Identify which cell holds the provided text, then report its [X, Y] central coordinate. 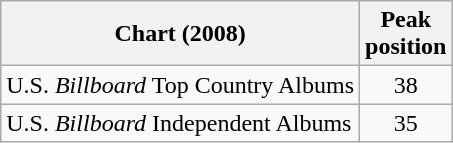
Chart (2008) [180, 34]
U.S. Billboard Independent Albums [180, 123]
35 [406, 123]
Peakposition [406, 34]
U.S. Billboard Top Country Albums [180, 85]
38 [406, 85]
